From the cell containing the given text, extract its center point as (x, y) coordinate. 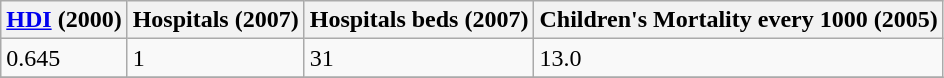
13.0 (738, 58)
Hospitals (2007) (216, 20)
HDI (2000) (64, 20)
Hospitals beds (2007) (419, 20)
Children's Mortality every 1000 (2005) (738, 20)
0.645 (64, 58)
1 (216, 58)
31 (419, 58)
